Pinpoint the cell where the given text exists, returning its [x, y] midpoint coordinate. 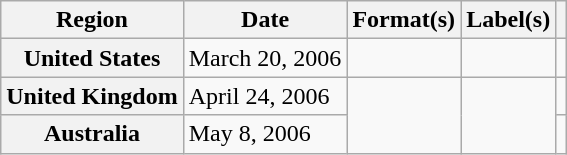
Date [265, 20]
Australia [92, 134]
United Kingdom [92, 96]
April 24, 2006 [265, 96]
Format(s) [404, 20]
Label(s) [508, 20]
United States [92, 58]
March 20, 2006 [265, 58]
Region [92, 20]
May 8, 2006 [265, 134]
